Capture the cell that displays the provided text and extract its (X, Y) central coordinate. 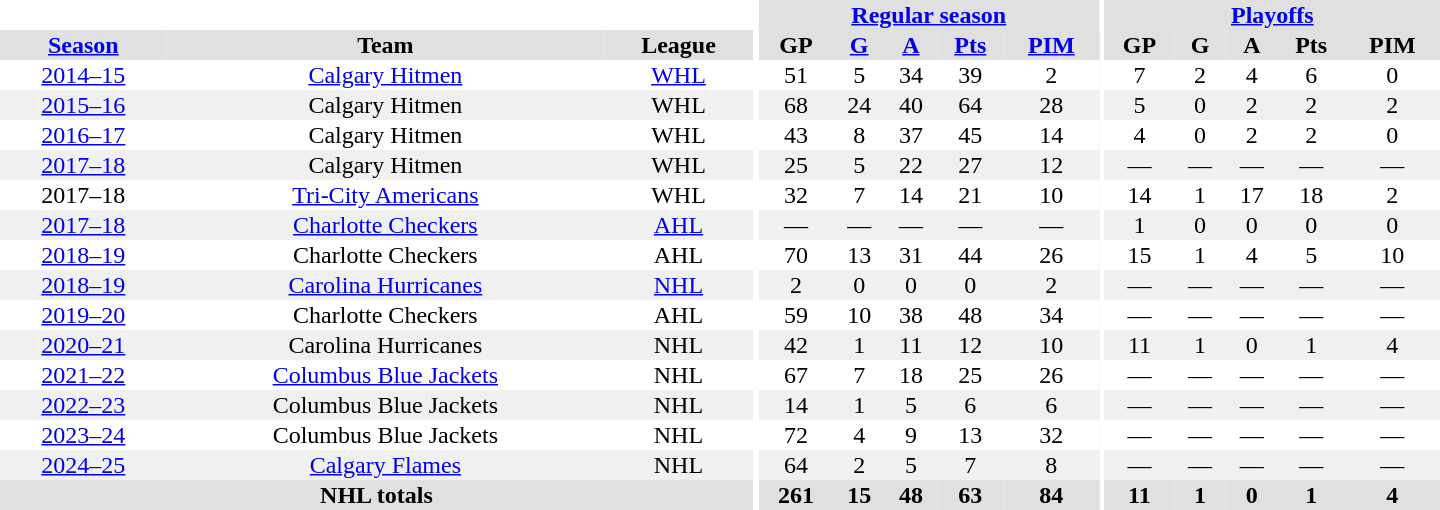
21 (970, 195)
Regular season (929, 15)
Tri-City Americans (386, 195)
43 (796, 135)
9 (911, 435)
44 (970, 255)
2021–22 (84, 375)
2019–20 (84, 315)
45 (970, 135)
59 (796, 315)
Team (386, 45)
24 (859, 105)
42 (796, 345)
67 (796, 375)
68 (796, 105)
28 (1052, 105)
37 (911, 135)
17 (1252, 195)
Playoffs (1272, 15)
22 (911, 165)
51 (796, 75)
2015–16 (84, 105)
63 (970, 495)
38 (911, 315)
70 (796, 255)
2020–21 (84, 345)
2024–25 (84, 465)
NHL totals (376, 495)
2022–23 (84, 405)
League (678, 45)
Calgary Flames (386, 465)
261 (796, 495)
2016–17 (84, 135)
72 (796, 435)
39 (970, 75)
Season (84, 45)
2023–24 (84, 435)
2014–15 (84, 75)
27 (970, 165)
84 (1052, 495)
31 (911, 255)
40 (911, 105)
